Detect which cell encompasses the target text, then output its (X, Y) center coordinate. 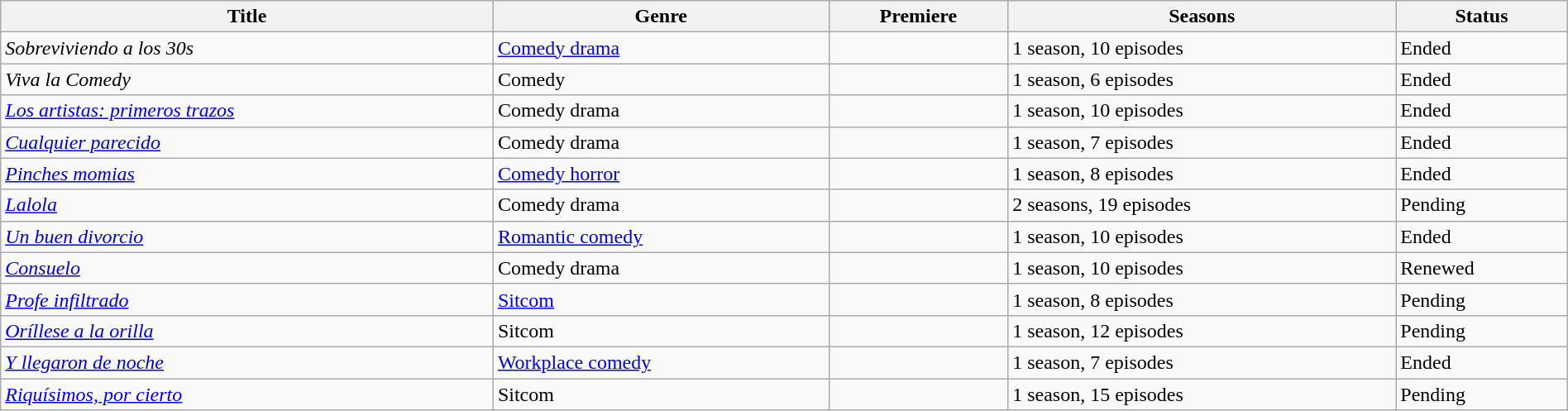
Viva la Comedy (247, 79)
Workplace comedy (661, 362)
Y llegaron de noche (247, 362)
Sobreviviendo a los 30s (247, 48)
1 season, 15 episodes (1202, 394)
Riquísimos, por cierto (247, 394)
Consuelo (247, 268)
1 season, 12 episodes (1202, 331)
Un buen divorcio (247, 237)
Oríllese a la orilla (247, 331)
Title (247, 17)
2 seasons, 19 episodes (1202, 205)
Lalola (247, 205)
Renewed (1482, 268)
Premiere (918, 17)
Comedy horror (661, 174)
Cualquier parecido (247, 142)
Comedy (661, 79)
Los artistas: primeros trazos (247, 111)
Status (1482, 17)
Genre (661, 17)
Romantic comedy (661, 237)
Seasons (1202, 17)
1 season, 6 episodes (1202, 79)
Profe infiltrado (247, 299)
Pinches momias (247, 174)
